Detect which cell encompasses the target text, then output its [x, y] center coordinate. 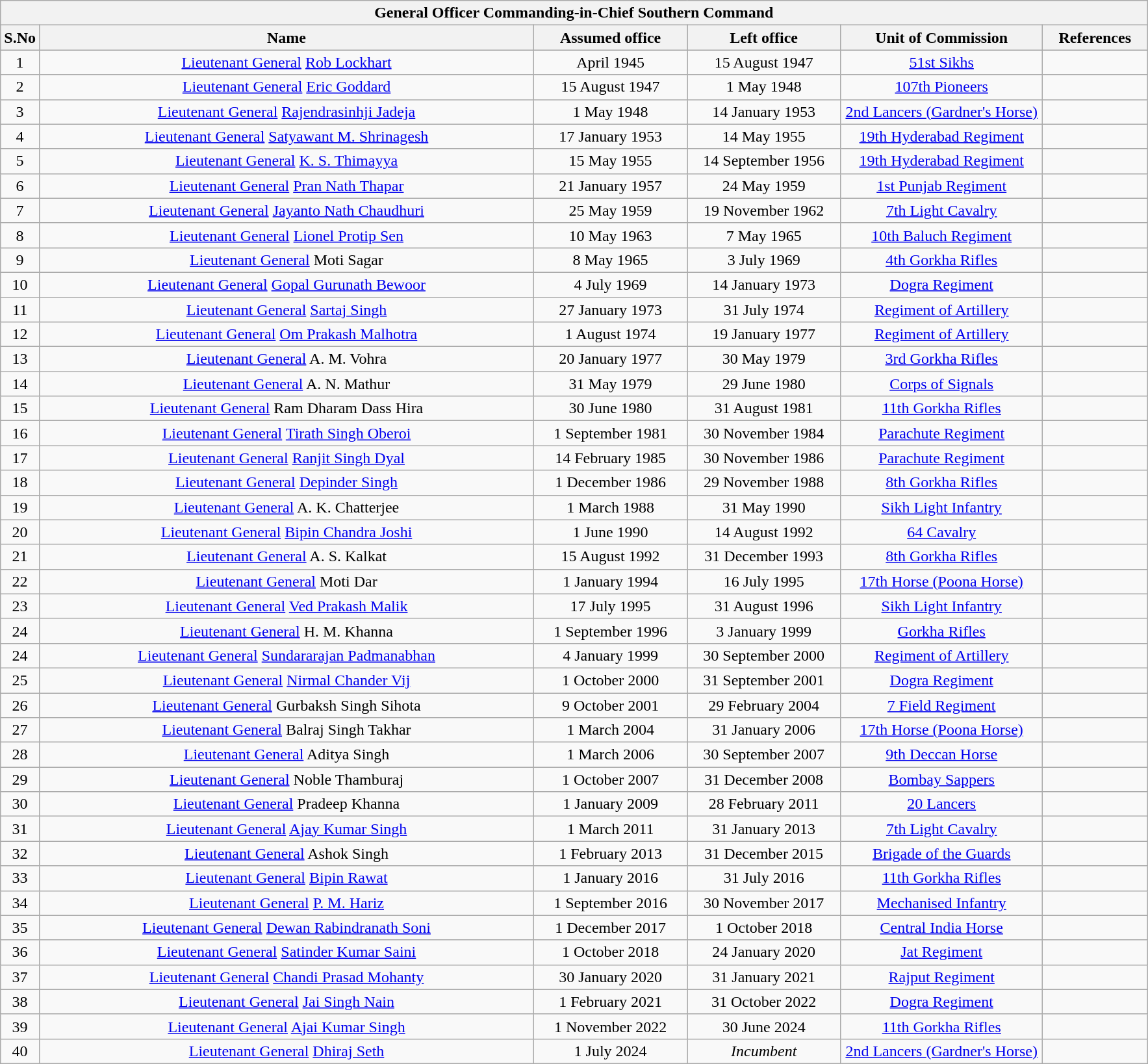
Lieutenant General Jai Singh Nain [286, 1002]
Lieutenant General Gurbaksh Singh Sihota [286, 705]
30 November 1986 [764, 458]
Lieutenant General Om Prakash Malhotra [286, 335]
35 [20, 928]
1 November 2022 [611, 1026]
31 January 2006 [764, 730]
51st Sikhs [942, 62]
30 May 1979 [764, 359]
34 [20, 903]
Lieutenant General Ajai Kumar Singh [286, 1026]
Lieutenant General Moti Dar [286, 581]
29 [20, 779]
Lieutenant General Moti Sagar [286, 260]
37 [20, 977]
14 January 1953 [764, 112]
Lieutenant General A. S. Kalkat [286, 557]
15 May 1955 [611, 161]
31 December 1993 [764, 557]
4 January 1999 [611, 655]
Lieutenant General Satinder Kumar Saini [286, 952]
Lieutenant General A. K. Chatterjee [286, 507]
1 January 1994 [611, 581]
1 September 2016 [611, 903]
10th Baluch Regiment [942, 235]
17 July 1995 [611, 606]
13 [20, 359]
31 October 2022 [764, 1002]
1 September 1996 [611, 631]
33 [20, 878]
16 [20, 433]
4th Gorkha Rifles [942, 260]
Unit of Commission [942, 38]
Lieutenant General Eric Goddard [286, 87]
Lieutenant General Balraj Singh Takhar [286, 730]
Lieutenant General A. M. Vohra [286, 359]
1 March 2004 [611, 730]
Lieutenant General Sundararajan Padmanabhan [286, 655]
1 June 1990 [611, 532]
Lieutenant General Chandi Prasad Mohanty [286, 977]
Lieutenant General Dhiraj Seth [286, 1051]
31 August 1996 [764, 606]
29 November 1988 [764, 483]
31 July 1974 [764, 310]
29 June 1980 [764, 384]
10 May 1963 [611, 235]
19 January 1977 [764, 335]
29 February 2004 [764, 705]
Lieutenant General Tirath Singh Oberoi [286, 433]
14 September 1956 [764, 161]
Lieutenant General Ashok Singh [286, 854]
Lieutenant General K. S. Thimayya [286, 161]
21 [20, 557]
31 January 2021 [764, 977]
2 [20, 87]
1 January 2009 [611, 804]
11 [20, 310]
Lieutenant General Satyawant M. Shrinagesh [286, 136]
3 January 1999 [764, 631]
6 [20, 186]
31 May 1990 [764, 507]
9 October 2001 [611, 705]
31 July 2016 [764, 878]
26 [20, 705]
1 February 2013 [611, 854]
12 [20, 335]
9 [20, 260]
31 December 2008 [764, 779]
Gorkha Rifles [942, 631]
General Officer Commanding-in-Chief Southern Command [574, 13]
14 [20, 384]
25 [20, 680]
28 February 2011 [764, 804]
40 [20, 1051]
10 [20, 285]
1 December 1986 [611, 483]
Lieutenant General Jayanto Nath Chaudhuri [286, 210]
Mechanised Infantry [942, 903]
14 February 1985 [611, 458]
Corps of Signals [942, 384]
9th Deccan Horse [942, 755]
30 September 2000 [764, 655]
5 [20, 161]
1 March 1988 [611, 507]
1 [20, 62]
Assumed office [611, 38]
Lieutenant General Bipin Rawat [286, 878]
24 January 2020 [764, 952]
References [1095, 38]
15 [20, 409]
Lieutenant General Sartaj Singh [286, 310]
8 [20, 235]
31 May 1979 [611, 384]
64 Cavalry [942, 532]
Lieutenant General Nirmal Chander Vij [286, 680]
Lieutenant General Gopal Gurunath Bewoor [286, 285]
31 September 2001 [764, 680]
19 [20, 507]
30 June 1980 [611, 409]
1 December 2017 [611, 928]
27 January 1973 [611, 310]
3rd Gorkha Rifles [942, 359]
31 August 1981 [764, 409]
31 January 2013 [764, 829]
Lieutenant General Rajendrasinhji Jadeja [286, 112]
Jat Regiment [942, 952]
7 May 1965 [764, 235]
20 January 1977 [611, 359]
April 1945 [611, 62]
1 July 2024 [611, 1051]
Lieutenant General Ved Prakash Malik [286, 606]
20 Lancers [942, 804]
Name [286, 38]
1 September 1981 [611, 433]
Lieutenant General Pran Nath Thapar [286, 186]
Brigade of the Guards [942, 854]
Lieutenant General Ajay Kumar Singh [286, 829]
30 November 1984 [764, 433]
Bombay Sappers [942, 779]
Central India Horse [942, 928]
1 January 2016 [611, 878]
19 November 1962 [764, 210]
Rajput Regiment [942, 977]
31 [20, 829]
30 [20, 804]
Lieutenant General Lionel Protip Sen [286, 235]
30 June 2024 [764, 1026]
Lieutenant General Noble Thamburaj [286, 779]
14 August 1992 [764, 532]
25 May 1959 [611, 210]
15 August 1992 [611, 557]
3 July 1969 [764, 260]
S.No [20, 38]
39 [20, 1026]
7 Field Regiment [942, 705]
31 December 2015 [764, 854]
1 October 2000 [611, 680]
1 February 2021 [611, 1002]
20 [20, 532]
28 [20, 755]
30 November 2017 [764, 903]
36 [20, 952]
4 July 1969 [611, 285]
14 January 1973 [764, 285]
107th Pioneers [942, 87]
Lieutenant General Depinder Singh [286, 483]
7 [20, 210]
16 July 1995 [764, 581]
4 [20, 136]
30 January 2020 [611, 977]
8 May 1965 [611, 260]
30 September 2007 [764, 755]
Lieutenant General Ranjit Singh Dyal [286, 458]
22 [20, 581]
17 [20, 458]
Left office [764, 38]
14 May 1955 [764, 136]
1 October 2007 [611, 779]
Lieutenant General A. N. Mathur [286, 384]
Lieutenant General Bipin Chandra Joshi [286, 532]
27 [20, 730]
1 August 1974 [611, 335]
Lieutenant General Rob Lockhart [286, 62]
21 January 1957 [611, 186]
18 [20, 483]
Lieutenant General Pradeep Khanna [286, 804]
1st Punjab Regiment [942, 186]
24 May 1959 [764, 186]
Incumbent [764, 1051]
17 January 1953 [611, 136]
Lieutenant General Ram Dharam Dass Hira [286, 409]
38 [20, 1002]
Lieutenant General P. M. Hariz [286, 903]
23 [20, 606]
Lieutenant General Aditya Singh [286, 755]
3 [20, 112]
1 March 2006 [611, 755]
Lieutenant General Dewan Rabindranath Soni [286, 928]
32 [20, 854]
Lieutenant General H. M. Khanna [286, 631]
1 March 2011 [611, 829]
